Provide the (x, y) coordinate of the cell's center where the given text is located.  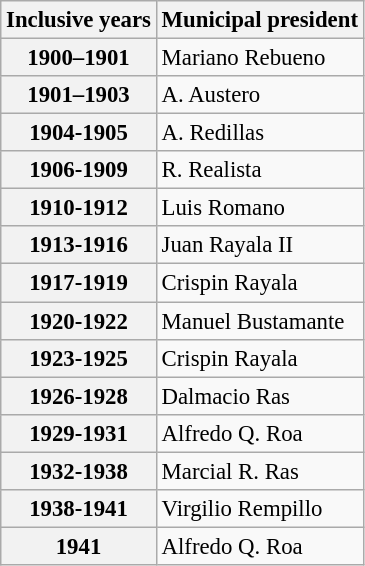
A. Redillas (260, 133)
1917-1919 (79, 283)
Mariano Rebueno (260, 58)
Manuel Bustamante (260, 321)
1900–1901 (79, 58)
Luis Romano (260, 208)
Inclusive years (79, 20)
1926-1928 (79, 396)
1932-1938 (79, 471)
A. Austero (260, 95)
Juan Rayala II (260, 245)
1910-1912 (79, 208)
Marcial R. Ras (260, 471)
1941 (79, 546)
Dalmacio Ras (260, 396)
1906-1909 (79, 170)
R. Realista (260, 170)
1938-1941 (79, 509)
Virgilio Rempillo (260, 509)
1923-1925 (79, 358)
1904-1905 (79, 133)
1929-1931 (79, 433)
1901–1903 (79, 95)
1920-1922 (79, 321)
Municipal president (260, 20)
1913-1916 (79, 245)
